Find where the given text appears and provide that cell's center as (x, y) coordinate. 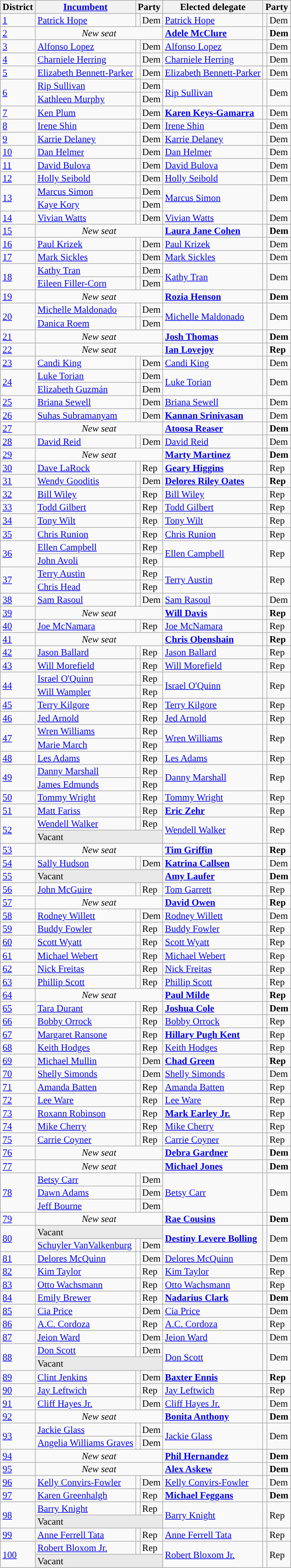
Destiny Levere Bolling (213, 1238)
Michael Feggans (213, 1495)
54 (18, 863)
46 (18, 718)
Rozia Henson (213, 297)
Incumbent (86, 7)
Matt Fariss (86, 810)
Dave LaRock (86, 468)
50 (18, 798)
52 (18, 830)
62 (18, 968)
66 (18, 1021)
Ken Plum (86, 113)
Karen Keys-Gamarra (213, 113)
35 (18, 534)
29 (18, 455)
1 (18, 20)
65 (18, 1008)
Tom Garrett (213, 890)
91 (18, 1403)
Dawn Adams (86, 1192)
88 (18, 1357)
Baxter Ennis (213, 1377)
41 (18, 639)
21 (18, 336)
74 (18, 1126)
33 (18, 508)
Ian Lovejoy (213, 349)
61 (18, 956)
Chad Green (213, 1061)
Kaye Kory (86, 205)
67 (18, 1034)
72 (18, 1100)
100 (18, 1554)
Rae Cousins (213, 1219)
49 (18, 777)
17 (18, 257)
Emily Brewer (86, 1298)
39 (18, 613)
45 (18, 705)
Mark Earley Jr. (213, 1114)
86 (18, 1324)
77 (18, 1166)
70 (18, 1074)
26 (18, 415)
92 (18, 1416)
Danica Roem (86, 323)
79 (18, 1219)
14 (18, 218)
Elected delegate (213, 7)
32 (18, 494)
93 (18, 1436)
12 (18, 178)
13 (18, 198)
53 (18, 850)
23 (18, 363)
31 (18, 481)
Laura Jane Cohen (213, 231)
Amy Laufer (213, 876)
Margaret Ransone (86, 1034)
Alex Askew (213, 1469)
64 (18, 995)
83 (18, 1285)
81 (18, 1258)
58 (18, 916)
John Avoli (86, 560)
Karen Greenhalgh (86, 1495)
85 (18, 1311)
94 (18, 1456)
Wendy Gooditis (86, 481)
90 (18, 1390)
Josh Thomas (213, 336)
44 (18, 685)
Elizabeth Guzmán (86, 389)
Chris Obenshain (213, 639)
Chris Head (86, 587)
48 (18, 758)
38 (18, 600)
57 (18, 903)
97 (18, 1495)
Nadarius Clark (213, 1298)
6 (18, 93)
71 (18, 1087)
98 (18, 1515)
87 (18, 1337)
99 (18, 1535)
15 (18, 231)
Joshua Cole (213, 1008)
Sally Hudson (86, 863)
25 (18, 402)
60 (18, 942)
11 (18, 165)
47 (18, 738)
27 (18, 429)
4 (18, 60)
42 (18, 652)
Atoosa Reaser (213, 429)
10 (18, 152)
Bonita Anthony (213, 1416)
James Edmunds (86, 784)
Will Davis (213, 613)
68 (18, 1048)
9 (18, 139)
Kathleen Murphy (86, 99)
95 (18, 1469)
Schuyler VanValkenburg (86, 1245)
63 (18, 982)
7 (18, 113)
Tim Griffin (213, 850)
56 (18, 890)
Debra Gardner (213, 1153)
55 (18, 876)
Tara Durant (86, 1008)
2 (18, 33)
Clint Jenkins (86, 1377)
Phil Hernandez (213, 1456)
Paul Milde (213, 995)
75 (18, 1140)
3 (18, 47)
28 (18, 442)
34 (18, 521)
84 (18, 1298)
Will Wampler (86, 692)
Kannan Srinivasan (213, 415)
16 (18, 244)
51 (18, 810)
Marie March (86, 745)
Delores Riley Oates (213, 481)
96 (18, 1482)
19 (18, 297)
District (18, 7)
36 (18, 554)
18 (18, 277)
73 (18, 1114)
40 (18, 626)
76 (18, 1153)
59 (18, 929)
82 (18, 1272)
Eric Zehr (213, 810)
20 (18, 317)
John McGuire (86, 890)
5 (18, 73)
89 (18, 1377)
Michael Jones (213, 1166)
37 (18, 580)
Marty Martinez (213, 455)
43 (18, 666)
Adele McClure (213, 33)
Eileen Filler-Corn (86, 283)
69 (18, 1061)
80 (18, 1238)
Michael Mullin (86, 1061)
Katrina Callsen (213, 863)
Suhas Subramanyam (86, 415)
Hillary Pugh Kent (213, 1034)
Jeff Bourne (86, 1206)
David Owen (213, 903)
Geary Higgins (213, 468)
8 (18, 125)
78 (18, 1192)
22 (18, 349)
24 (18, 383)
Roxann Robinson (86, 1114)
30 (18, 468)
Angelia Williams Graves (86, 1443)
